Return the (X, Y) coordinate for the center point of the cell that contains the specified text.  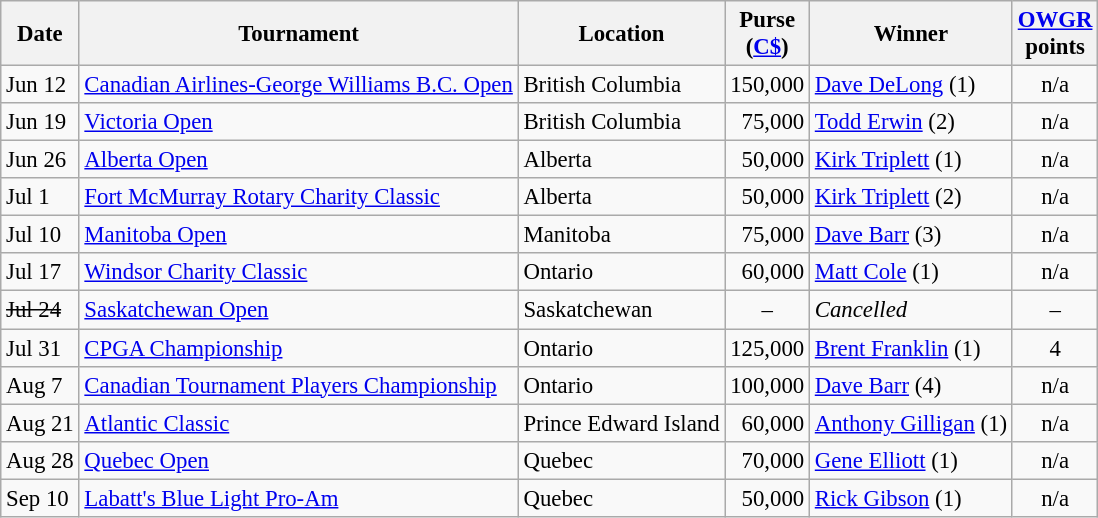
Gene Elliott (1) (910, 460)
Location (622, 34)
Dave DeLong (1) (910, 85)
Brent Franklin (1) (910, 348)
Labatt's Blue Light Pro-Am (298, 498)
Manitoba Open (298, 235)
125,000 (768, 348)
Tournament (298, 34)
CPGA Championship (298, 348)
Canadian Airlines-George Williams B.C. Open (298, 85)
Aug 28 (40, 460)
100,000 (768, 385)
Saskatchewan Open (298, 310)
Quebec Open (298, 460)
Jul 10 (40, 235)
Aug 21 (40, 423)
Purse(C$) (768, 34)
Aug 7 (40, 385)
Jun 19 (40, 122)
Matt Cole (1) (910, 273)
Dave Barr (3) (910, 235)
Victoria Open (298, 122)
Jul 17 (40, 273)
Cancelled (910, 310)
Saskatchewan (622, 310)
Canadian Tournament Players Championship (298, 385)
Sep 10 (40, 498)
Dave Barr (4) (910, 385)
Windsor Charity Classic (298, 273)
Fort McMurray Rotary Charity Classic (298, 197)
Rick Gibson (1) (910, 498)
Kirk Triplett (2) (910, 197)
Anthony Gilligan (1) (910, 423)
Kirk Triplett (1) (910, 160)
Date (40, 34)
70,000 (768, 460)
Atlantic Classic (298, 423)
Prince Edward Island (622, 423)
Winner (910, 34)
4 (1054, 348)
Manitoba (622, 235)
Alberta Open (298, 160)
Jul 31 (40, 348)
Jun 26 (40, 160)
150,000 (768, 85)
Jun 12 (40, 85)
OWGRpoints (1054, 34)
Jul 24 (40, 310)
Todd Erwin (2) (910, 122)
Jul 1 (40, 197)
